Detect which cell encompasses the target text, then output its [x, y] center coordinate. 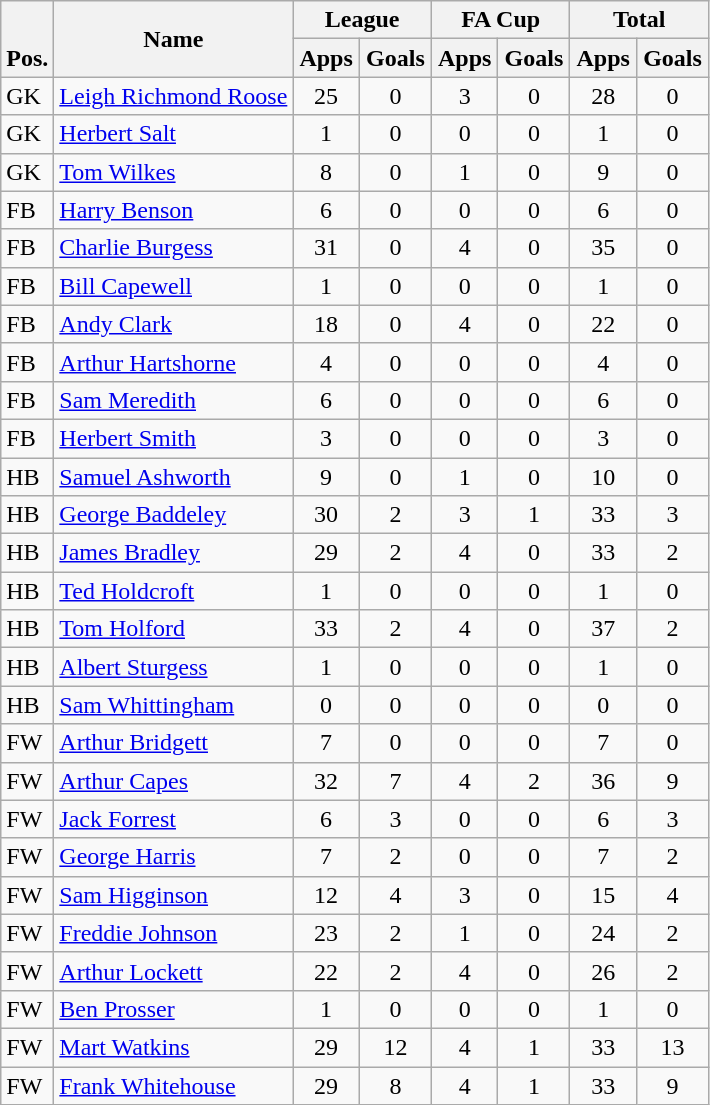
Jack Forrest [174, 819]
Harry Benson [174, 210]
Samuel Ashworth [174, 477]
James Bradley [174, 553]
Arthur Lockett [174, 971]
Herbert Salt [174, 134]
Tom Wilkes [174, 172]
Leigh Richmond Roose [174, 96]
31 [326, 248]
18 [326, 324]
Tom Holford [174, 629]
Herbert Smith [174, 438]
37 [604, 629]
26 [604, 971]
30 [326, 515]
Freddie Johnson [174, 933]
32 [326, 781]
35 [604, 248]
FA Cup [500, 20]
15 [604, 895]
Sam Whittingham [174, 705]
Arthur Bridgett [174, 743]
Arthur Hartshorne [174, 362]
George Baddeley [174, 515]
League [362, 20]
Charlie Burgess [174, 248]
23 [326, 933]
24 [604, 933]
Total [640, 20]
25 [326, 96]
Mart Watkins [174, 1047]
28 [604, 96]
Albert Sturgess [174, 667]
Frank Whitehouse [174, 1085]
10 [604, 477]
Sam Meredith [174, 400]
Andy Clark [174, 324]
13 [672, 1047]
Sam Higginson [174, 895]
Ted Holdcroft [174, 591]
Pos. [28, 39]
Bill Capewell [174, 286]
George Harris [174, 857]
Arthur Capes [174, 781]
36 [604, 781]
Name [174, 39]
Ben Prosser [174, 1009]
